Find where the given text appears and provide that cell's center as (x, y) coordinate. 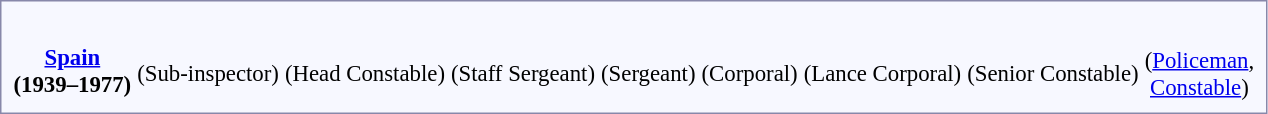
(Corporal) (750, 60)
(Head Constable) (364, 60)
(Lance Corporal) (882, 60)
Spain(1939–1977) (72, 57)
(Staff Sergeant) (522, 60)
(Sergeant) (648, 60)
(Policeman, Constable) (1199, 60)
(Senior Constable) (1053, 60)
(Sub-inspector) (208, 60)
